Determine the (x, y) coordinate at the center of the cell enclosing the given text.  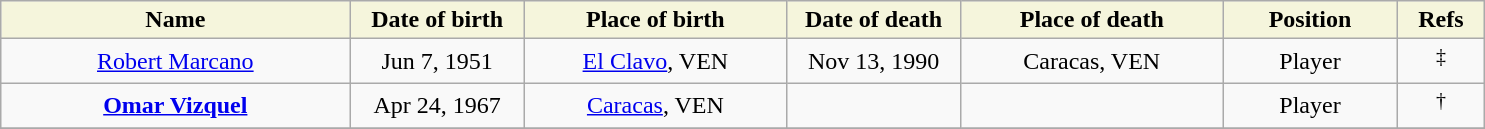
‡ (1440, 62)
Place of death (1092, 20)
Robert Marcano (176, 62)
Place of birth (655, 20)
Date of death (874, 20)
El Clavo, VEN (655, 62)
Refs (1440, 20)
Omar Vizquel (176, 106)
Name (176, 20)
Jun 7, 1951 (438, 62)
† (1440, 106)
Date of birth (438, 20)
Apr 24, 1967 (438, 106)
Position (1310, 20)
Nov 13, 1990 (874, 62)
